Pinpoint the cell where the given text exists, returning its [X, Y] midpoint coordinate. 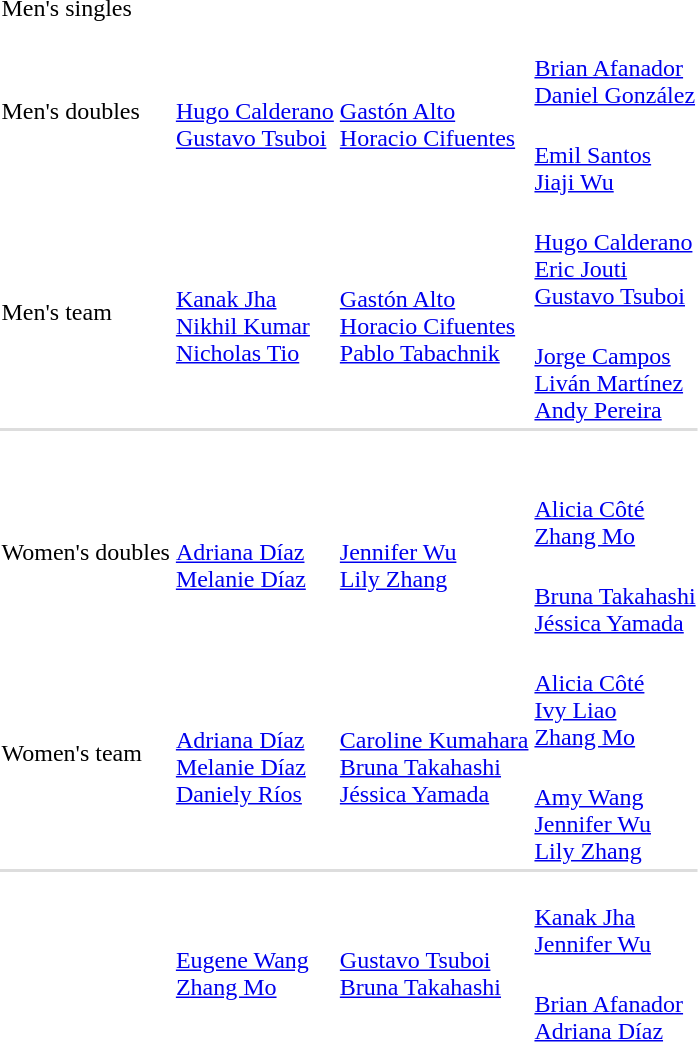
Gastón AltoHoracio CifuentesPablo Tabachnik [434, 312]
Kanak JhaNikhil KumarNicholas Tio [254, 312]
Alicia CôtéZhang Mo [615, 509]
Emil SantosJiaji Wu [615, 155]
Jennifer Wu Lily Zhang [434, 552]
Men's doubles [86, 112]
Men's team [86, 312]
Kanak JhaJennifer Wu [615, 917]
Hugo CalderanoGustavo Tsuboi [254, 112]
Brian AfanadorDaniel González [615, 68]
Caroline KumaharaBruna TakahashiJéssica Yamada [434, 754]
Women's team [86, 754]
Women's doubles [86, 552]
Hugo CalderanoEric JoutiGustavo Tsuboi [615, 256]
Adriana Díaz Melanie Díaz [254, 552]
Adriana DíazMelanie DíazDaniely Ríos [254, 754]
Amy WangJennifer WuLily Zhang [615, 810]
Gastón AltoHoracio Cifuentes [434, 112]
Bruna TakahashiJéssica Yamada [615, 596]
Jorge CamposLiván MartínezAndy Pereira [615, 370]
Alicia CôtéIvy LiaoZhang Mo [615, 696]
